Return the [X, Y] coordinate for the center point of the cell that contains the specified text.  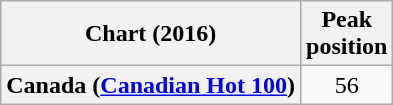
Peakposition [347, 34]
Canada (Canadian Hot 100) [151, 85]
Chart (2016) [151, 34]
56 [347, 85]
